Provide the (X, Y) coordinate of the cell's center where the given text is located.  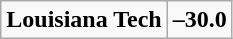
–30.0 (200, 19)
Louisiana Tech (84, 19)
